From the cell containing the given text, extract its center point as [x, y] coordinate. 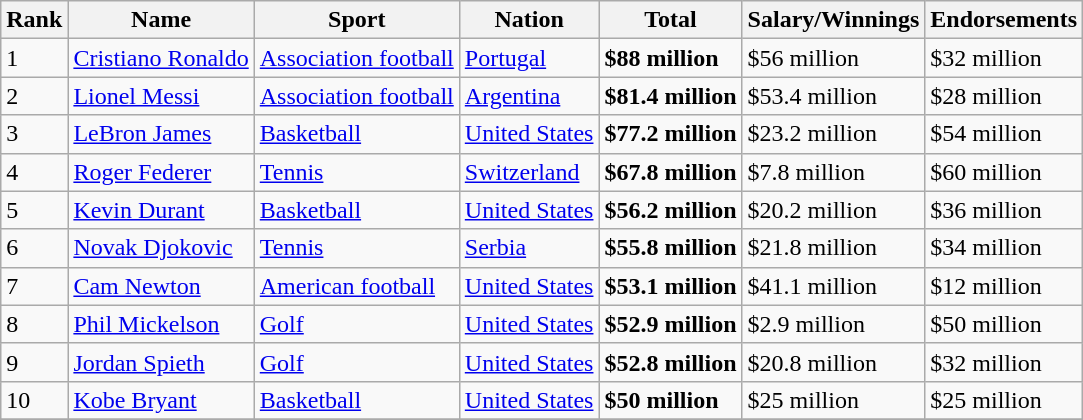
Total [670, 20]
$53.4 million [834, 96]
7 [34, 286]
$88 million [670, 58]
Lionel Messi [161, 96]
$56 million [834, 58]
Roger Federer [161, 172]
2 [34, 96]
1 [34, 58]
Switzerland [529, 172]
9 [34, 362]
American football [356, 286]
Argentina [529, 96]
Name [161, 20]
Endorsements [1004, 20]
$20.2 million [834, 210]
Kobe Bryant [161, 400]
$55.8 million [670, 248]
LeBron James [161, 134]
Phil Mickelson [161, 324]
$20.8 million [834, 362]
3 [34, 134]
Cam Newton [161, 286]
10 [34, 400]
Novak Djokovic [161, 248]
$28 million [1004, 96]
$12 million [1004, 286]
$54 million [1004, 134]
$56.2 million [670, 210]
6 [34, 248]
Salary/Winnings [834, 20]
5 [34, 210]
$53.1 million [670, 286]
4 [34, 172]
$36 million [1004, 210]
$67.8 million [670, 172]
Serbia [529, 248]
Rank [34, 20]
Portugal [529, 58]
Cristiano Ronaldo [161, 58]
Jordan Spieth [161, 362]
8 [34, 324]
Nation [529, 20]
$34 million [1004, 248]
$52.8 million [670, 362]
$23.2 million [834, 134]
$2.9 million [834, 324]
$21.8 million [834, 248]
Kevin Durant [161, 210]
$7.8 million [834, 172]
$81.4 million [670, 96]
Sport [356, 20]
$60 million [1004, 172]
$77.2 million [670, 134]
$52.9 million [670, 324]
$41.1 million [834, 286]
